Return [X, Y] of the center of cell containing provided text 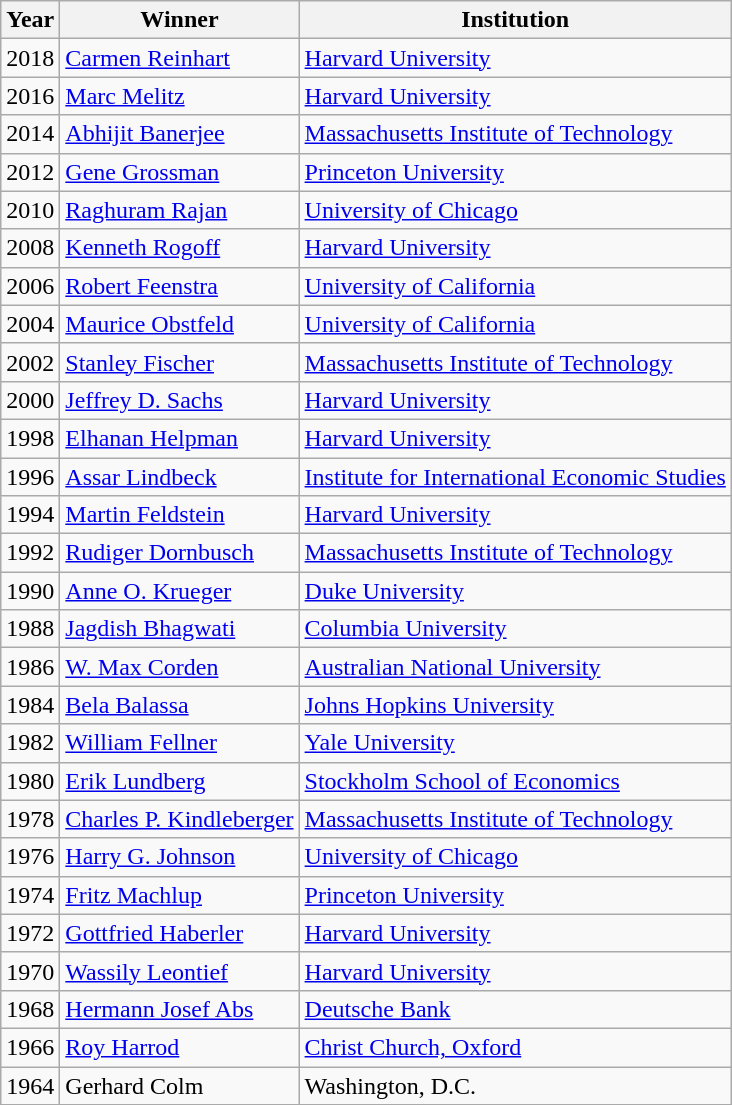
Raghuram Rajan [180, 210]
Institute for International Economic Studies [515, 477]
2002 [30, 362]
2006 [30, 286]
William Fellner [180, 743]
Bela Balassa [180, 705]
Elhanan Helpman [180, 438]
2010 [30, 210]
Washington, D.C. [515, 1085]
Abhijit Banerjee [180, 134]
Charles P. Kindleberger [180, 819]
Jeffrey D. Sachs [180, 400]
2012 [30, 172]
Harry G. Johnson [180, 857]
Hermann Josef Abs [180, 1009]
Roy Harrod [180, 1047]
1994 [30, 515]
Deutsche Bank [515, 1009]
Columbia University [515, 629]
1976 [30, 857]
1990 [30, 591]
1980 [30, 781]
Stockholm School of Economics [515, 781]
1998 [30, 438]
1974 [30, 895]
Fritz Machlup [180, 895]
Assar Lindbeck [180, 477]
1984 [30, 705]
1972 [30, 933]
1964 [30, 1085]
Australian National University [515, 667]
Yale University [515, 743]
1978 [30, 819]
Winner [180, 20]
Johns Hopkins University [515, 705]
Duke University [515, 591]
Wassily Leontief [180, 971]
1968 [30, 1009]
Gerhard Colm [180, 1085]
1982 [30, 743]
2016 [30, 96]
Stanley Fischer [180, 362]
1992 [30, 553]
2000 [30, 400]
1996 [30, 477]
Kenneth Rogoff [180, 248]
2014 [30, 134]
Erik Lundberg [180, 781]
Anne O. Krueger [180, 591]
Jagdish Bhagwati [180, 629]
Maurice Obstfeld [180, 324]
2008 [30, 248]
1988 [30, 629]
Institution [515, 20]
W. Max Corden [180, 667]
Marc Melitz [180, 96]
Robert Feenstra [180, 286]
2004 [30, 324]
Gottfried Haberler [180, 933]
Christ Church, Oxford [515, 1047]
Gene Grossman [180, 172]
2018 [30, 58]
Year [30, 20]
1986 [30, 667]
Martin Feldstein [180, 515]
1966 [30, 1047]
Rudiger Dornbusch [180, 553]
Carmen Reinhart [180, 58]
1970 [30, 971]
